Output the (X, Y) coordinate of the center of the cell containing the given text.  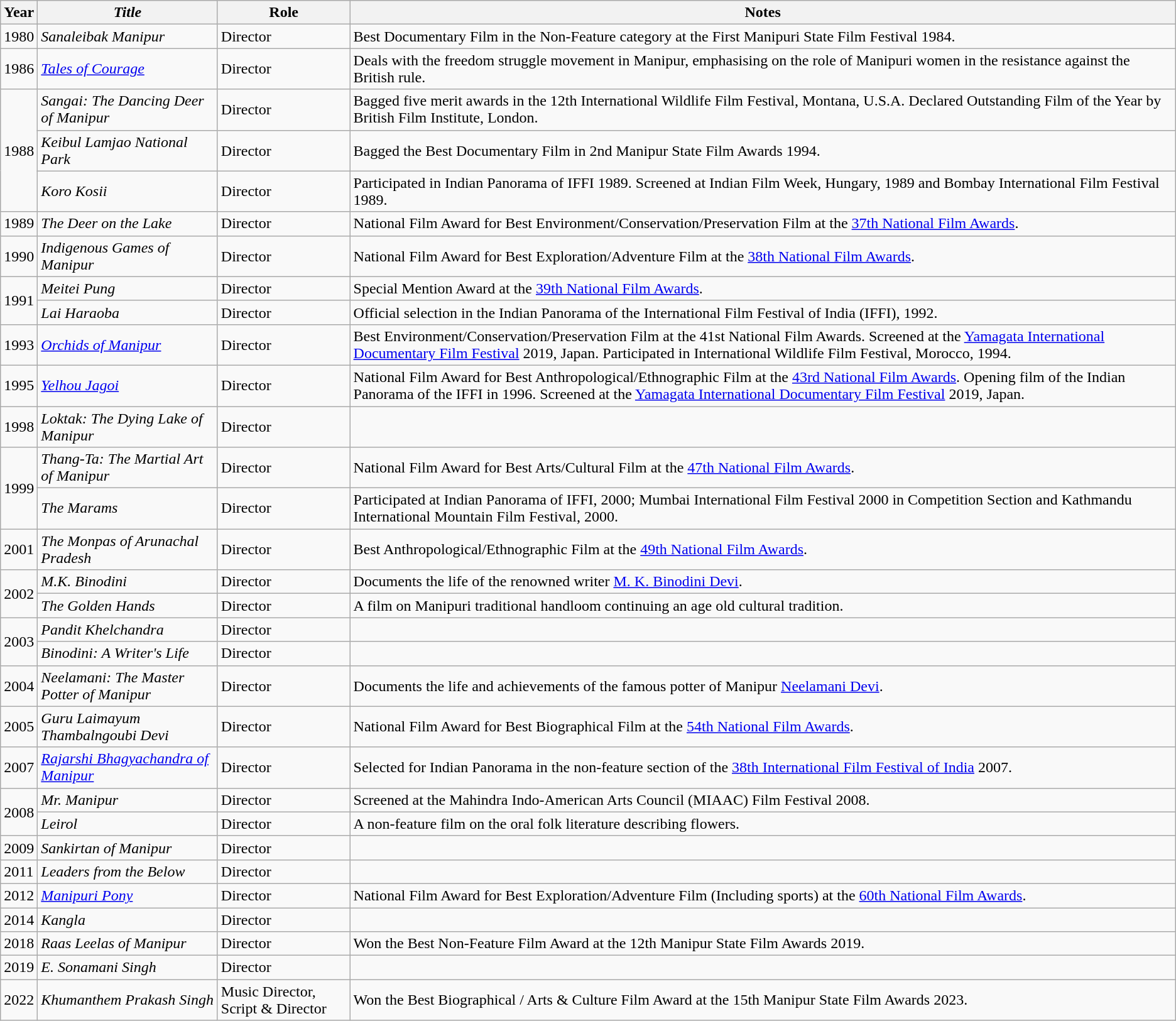
Won the Best Non-Feature Film Award at the 12th Manipur State Film Awards 2019. (763, 944)
1980 (19, 36)
1990 (19, 256)
National Film Award for Best Arts/Cultural Film at the 47th National Film Awards. (763, 467)
2005 (19, 726)
1993 (19, 344)
Khumanthem Prakash Singh (128, 1000)
1998 (19, 426)
2001 (19, 549)
Koro Kosii (128, 191)
Loktak: The Dying Lake of Manipur (128, 426)
Official selection in the Indian Panorama of the International Film Festival of India (IFFI), 1992. (763, 312)
National Film Award for Best Exploration/Adventure Film (Including sports) at the 60th National Film Awards. (763, 895)
Indigenous Games of Manipur (128, 256)
Documents the life and achievements of the famous potter of Manipur Neelamani Devi. (763, 686)
1999 (19, 488)
Sankirtan of Manipur (128, 848)
Manipuri Pony (128, 895)
Binodini: A Writer's Life (128, 653)
The Monpas of Arunachal Pradesh (128, 549)
Raas Leelas of Manipur (128, 944)
2011 (19, 871)
Kangla (128, 919)
The Golden Hands (128, 606)
Notes (763, 13)
2014 (19, 919)
Orchids of Manipur (128, 344)
Screened at the Mahindra Indo-American Arts Council (MIAAC) Film Festival 2008. (763, 800)
2022 (19, 1000)
Tales of Courage (128, 69)
E. Sonamani Singh (128, 968)
2004 (19, 686)
Neelamani: The Master Potter of Manipur (128, 686)
National Film Award for Best Exploration/Adventure Film at the 38th National Film Awards. (763, 256)
The Deer on the Lake (128, 224)
Bagged the Best Documentary Film in 2nd Manipur State Film Awards 1994. (763, 151)
The Marams (128, 509)
Sangai: The Dancing Deer of Manipur (128, 109)
Selected for Indian Panorama in the non-feature section of the 38th International Film Festival of India 2007. (763, 768)
Guru Laimayum Thambalngoubi Devi (128, 726)
Title (128, 13)
Best Anthropological/Ethnographic Film at the 49th National Film Awards. (763, 549)
Leaders from the Below (128, 871)
1991 (19, 300)
Meitei Pung (128, 288)
Best Documentary Film in the Non-Feature category at the First Manipuri State Film Festival 1984. (763, 36)
Leirol (128, 824)
Participated in Indian Panorama of IFFI 1989. Screened at Indian Film Week, Hungary, 1989 and Bombay International Film Festival 1989. (763, 191)
Won the Best Biographical / Arts & Culture Film Award at the 15th Manipur State Film Awards 2023. (763, 1000)
2002 (19, 594)
Yelhou Jagoi (128, 386)
Pandit Khelchandra (128, 630)
1989 (19, 224)
Lai Haraoba (128, 312)
2012 (19, 895)
Keibul Lamjao National Park (128, 151)
Year (19, 13)
Deals with the freedom struggle movement in Manipur, emphasising on the role of Manipuri women in the resistance against the British rule. (763, 69)
1995 (19, 386)
2008 (19, 812)
Special Mention Award at the 39th National Film Awards. (763, 288)
National Film Award for Best Environment/Conservation/Preservation Film at the 37th National Film Awards. (763, 224)
Thang-Ta: The Martial Art of Manipur (128, 467)
Mr. Manipur (128, 800)
2019 (19, 968)
1986 (19, 69)
2007 (19, 768)
Documents the life of the renowned writer M. K. Binodini Devi. (763, 582)
Sanaleibak Manipur (128, 36)
A film on Manipuri traditional handloom continuing an age old cultural tradition. (763, 606)
National Film Award for Best Biographical Film at the 54th National Film Awards. (763, 726)
Role (284, 13)
Rajarshi Bhagyachandra of Manipur (128, 768)
2018 (19, 944)
1988 (19, 151)
Music Director, Script & Director (284, 1000)
A non-feature film on the oral folk literature describing flowers. (763, 824)
2009 (19, 848)
2003 (19, 642)
M.K. Binodini (128, 582)
